Capture the cell that displays the provided text and extract its (x, y) central coordinate. 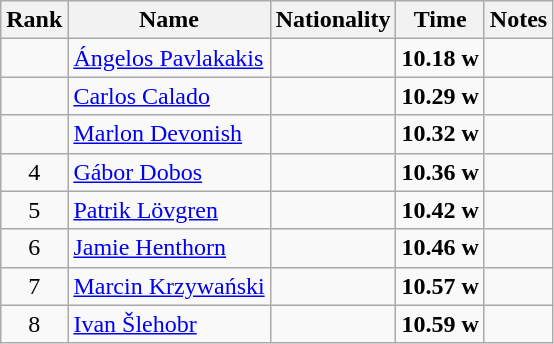
10.36 w (440, 172)
Marlon Devonish (169, 134)
10.46 w (440, 248)
Gábor Dobos (169, 172)
6 (34, 248)
7 (34, 286)
10.57 w (440, 286)
5 (34, 210)
10.42 w (440, 210)
10.18 w (440, 58)
Ivan Šlehobr (169, 324)
Jamie Henthorn (169, 248)
10.32 w (440, 134)
Patrik Lövgren (169, 210)
Ángelos Pavlakakis (169, 58)
8 (34, 324)
Carlos Calado (169, 96)
4 (34, 172)
Notes (518, 20)
Marcin Krzywański (169, 286)
10.59 w (440, 324)
Time (440, 20)
10.29 w (440, 96)
Rank (34, 20)
Name (169, 20)
Nationality (333, 20)
